From the cell containing the given text, extract its center point as [X, Y] coordinate. 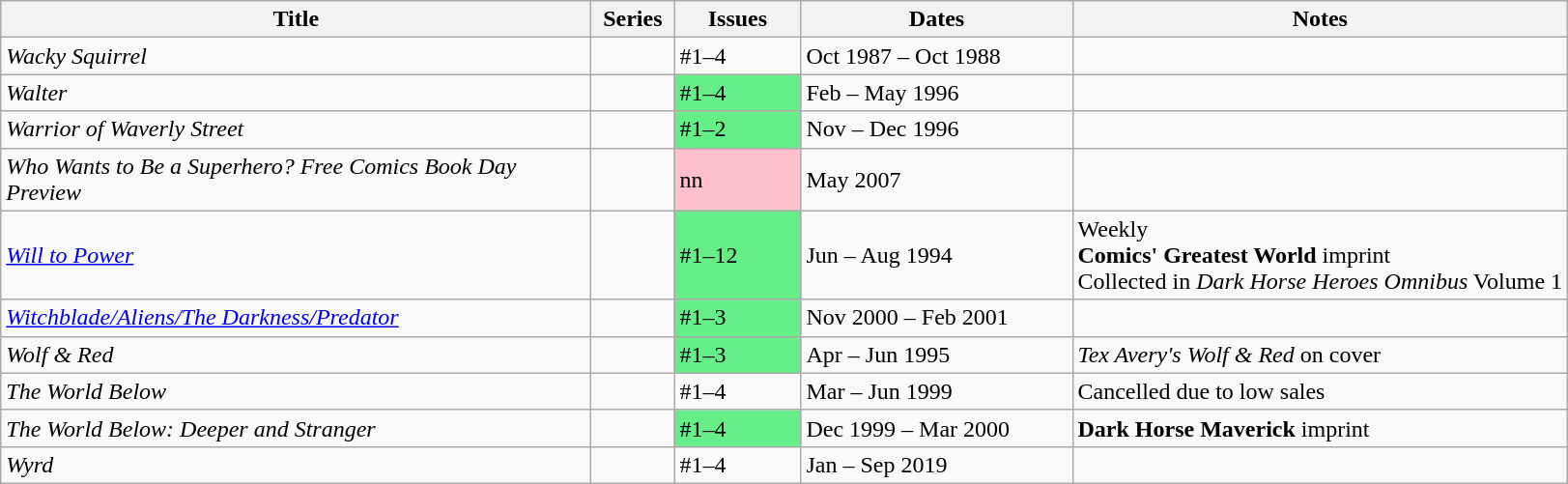
Wacky Squirrel [296, 56]
Wyrd [296, 465]
Mar – Jun 1999 [937, 391]
Oct 1987 – Oct 1988 [937, 56]
Walter [296, 93]
#1–2 [738, 129]
Will to Power [296, 255]
Dec 1999 – Mar 2000 [937, 428]
May 2007 [937, 180]
Nov – Dec 1996 [937, 129]
nn [738, 180]
Cancelled due to low sales [1320, 391]
Warrior of Waverly Street [296, 129]
#1–12 [738, 255]
Dark Horse Maverick imprint [1320, 428]
Jan – Sep 2019 [937, 465]
Title [296, 19]
Dates [937, 19]
Series [633, 19]
Issues [738, 19]
Who Wants to Be a Superhero? Free Comics Book Day Preview [296, 180]
Wolf & Red [296, 355]
Jun – Aug 1994 [937, 255]
The World Below: Deeper and Stranger [296, 428]
Notes [1320, 19]
Nov 2000 – Feb 2001 [937, 318]
WeeklyComics' Greatest World imprintCollected in Dark Horse Heroes Omnibus Volume 1 [1320, 255]
Tex Avery's Wolf & Red on cover [1320, 355]
Apr – Jun 1995 [937, 355]
The World Below [296, 391]
Witchblade/Aliens/The Darkness/Predator [296, 318]
Feb – May 1996 [937, 93]
